Scan for the cell matching the given text and deliver its (X, Y) coordinate at center. 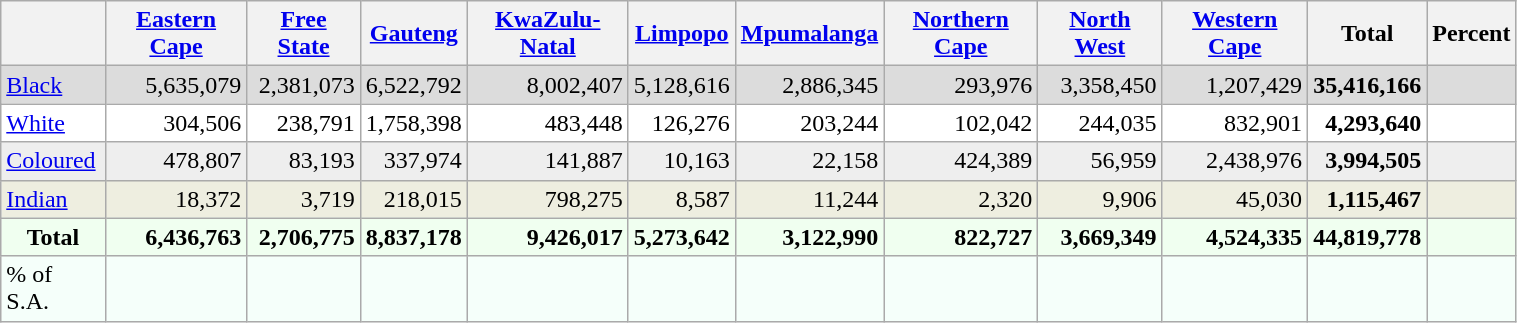
Limpopo (682, 34)
203,244 (809, 123)
8,002,407 (548, 85)
3,669,349 (1100, 237)
8,837,178 (414, 237)
% of S.A. (54, 288)
Percent (1472, 34)
8,587 (682, 199)
244,035 (1100, 123)
2,320 (961, 199)
6,522,792 (414, 85)
Gauteng (414, 34)
56,959 (1100, 161)
2,438,976 (1235, 161)
35,416,166 (1368, 85)
Indian (54, 199)
337,974 (414, 161)
126,276 (682, 123)
5,273,642 (682, 237)
238,791 (304, 123)
Northern Cape (961, 34)
9,906 (1100, 199)
798,275 (548, 199)
483,448 (548, 123)
3,122,990 (809, 237)
Mpumalanga (809, 34)
424,389 (961, 161)
Free State (304, 34)
1,758,398 (414, 123)
11,244 (809, 199)
4,293,640 (1368, 123)
North West (1100, 34)
44,819,778 (1368, 237)
141,887 (548, 161)
3,719 (304, 199)
478,807 (176, 161)
2,381,073 (304, 85)
KwaZulu-Natal (548, 34)
1,115,467 (1368, 199)
3,358,450 (1100, 85)
Black (54, 85)
18,372 (176, 199)
Western Cape (1235, 34)
304,506 (176, 123)
45,030 (1235, 199)
3,994,505 (1368, 161)
102,042 (961, 123)
9,426,017 (548, 237)
22,158 (809, 161)
832,901 (1235, 123)
Eastern Cape (176, 34)
83,193 (304, 161)
5,128,616 (682, 85)
822,727 (961, 237)
1,207,429 (1235, 85)
5,635,079 (176, 85)
293,976 (961, 85)
4,524,335 (1235, 237)
Coloured (54, 161)
2,706,775 (304, 237)
6,436,763 (176, 237)
10,163 (682, 161)
218,015 (414, 199)
White (54, 123)
2,886,345 (809, 85)
